Determine the [X, Y] coordinate at the center of the cell enclosing the given text.  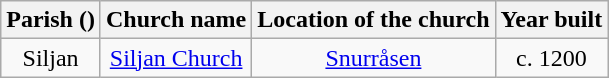
Siljan [51, 58]
Church name [176, 20]
Location of the church [374, 20]
Snurråsen [374, 58]
Parish () [51, 20]
c. 1200 [552, 58]
Siljan Church [176, 58]
Year built [552, 20]
